For the text-containing cell, return its midpoint in (x, y) coordinate format. 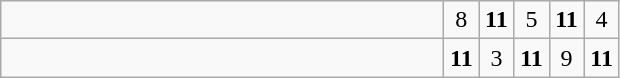
9 (566, 58)
4 (602, 20)
8 (462, 20)
5 (532, 20)
3 (496, 58)
